Return [x, y] of the center of cell containing provided text 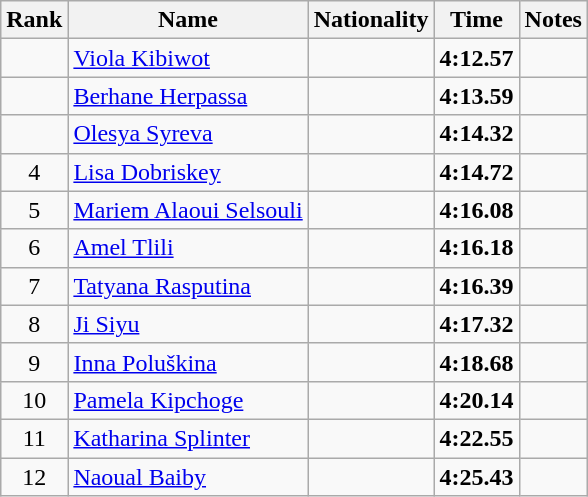
Katharina Splinter [188, 438]
9 [34, 362]
Tatyana Rasputina [188, 286]
Viola Kibiwot [188, 58]
Mariem Alaoui Selsouli [188, 210]
Name [188, 20]
Olesya Syreva [188, 134]
4:18.68 [476, 362]
Berhane Herpassa [188, 96]
Lisa Dobriskey [188, 172]
Pamela Kipchoge [188, 400]
4:16.08 [476, 210]
4:16.39 [476, 286]
11 [34, 438]
Time [476, 20]
Inna Poluškina [188, 362]
4:17.32 [476, 324]
4:14.32 [476, 134]
4:12.57 [476, 58]
12 [34, 477]
4:22.55 [476, 438]
4:25.43 [476, 477]
Rank [34, 20]
4 [34, 172]
4:14.72 [476, 172]
4:13.59 [476, 96]
Naoual Baiby [188, 477]
5 [34, 210]
4:16.18 [476, 248]
8 [34, 324]
Amel Tlili [188, 248]
6 [34, 248]
Notes [553, 20]
4:20.14 [476, 400]
10 [34, 400]
Ji Siyu [188, 324]
7 [34, 286]
Nationality [371, 20]
